Locate the cell with the specified text and output its (x, y) center coordinate. 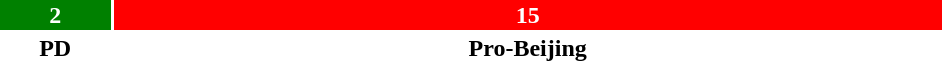
2 (55, 15)
15 (528, 15)
